Extract the [X, Y] coordinate from the center of the cell holding the provided text.  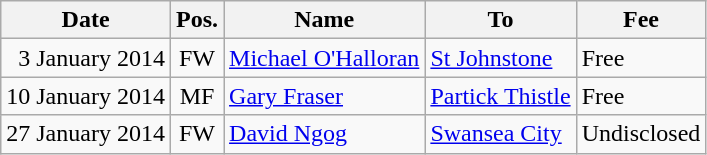
Swansea City [500, 134]
Partick Thistle [500, 96]
Michael O'Halloran [324, 58]
To [500, 20]
Name [324, 20]
MF [196, 96]
Pos. [196, 20]
Undisclosed [641, 134]
3 January 2014 [86, 58]
David Ngog [324, 134]
Gary Fraser [324, 96]
Fee [641, 20]
Date [86, 20]
St Johnstone [500, 58]
10 January 2014 [86, 96]
27 January 2014 [86, 134]
